Search for the cell housing the specified text and yield its (x, y) center coordinate. 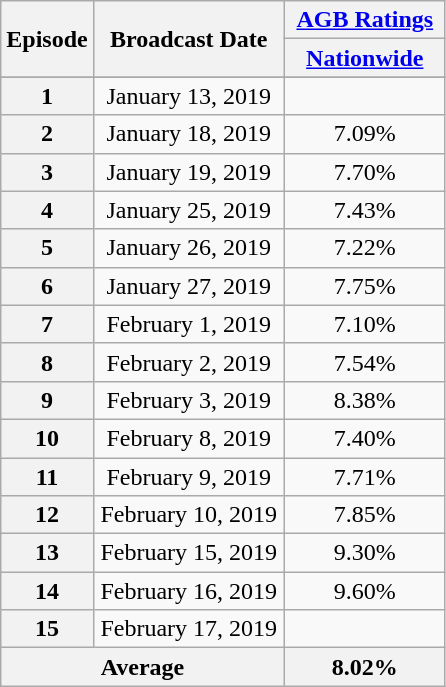
9.30% (364, 553)
Nationwide (364, 58)
7.71% (364, 477)
3 (47, 172)
10 (47, 438)
January 18, 2019 (188, 134)
7.85% (364, 515)
Average (143, 667)
February 15, 2019 (188, 553)
5 (47, 248)
7.54% (364, 362)
8 (47, 362)
February 16, 2019 (188, 591)
7.40% (364, 438)
15 (47, 629)
7.09% (364, 134)
January 26, 2019 (188, 248)
11 (47, 477)
7.43% (364, 210)
Episode (47, 39)
14 (47, 591)
February 8, 2019 (188, 438)
8.38% (364, 400)
1 (47, 96)
2 (47, 134)
7.75% (364, 286)
6 (47, 286)
February 2, 2019 (188, 362)
January 13, 2019 (188, 96)
4 (47, 210)
9.60% (364, 591)
February 9, 2019 (188, 477)
8.02% (364, 667)
7 (47, 324)
9 (47, 400)
7.70% (364, 172)
February 17, 2019 (188, 629)
February 10, 2019 (188, 515)
January 25, 2019 (188, 210)
AGB Ratings (364, 20)
12 (47, 515)
7.10% (364, 324)
Broadcast Date (188, 39)
January 19, 2019 (188, 172)
7.22% (364, 248)
13 (47, 553)
January 27, 2019 (188, 286)
February 1, 2019 (188, 324)
February 3, 2019 (188, 400)
